Determine the (x, y) coordinate at the center of the cell enclosing the given text.  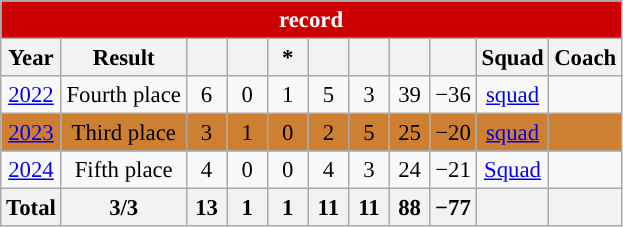
2022 (31, 95)
3/3 (124, 208)
−36 (453, 95)
Year (31, 58)
Total (31, 208)
Result (124, 58)
−21 (453, 170)
88 (410, 208)
25 (410, 133)
13 (206, 208)
39 (410, 95)
−20 (453, 133)
−77 (453, 208)
Fourth place (124, 95)
2024 (31, 170)
24 (410, 170)
Third place (124, 133)
6 (206, 95)
2023 (31, 133)
Coach (586, 58)
Fifth place (124, 170)
2 (328, 133)
record (312, 20)
* (288, 58)
